Determine the (x, y) coordinate at the center of the cell enclosing the given text.  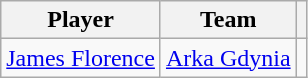
Player (81, 20)
Arka Gdynia (228, 58)
Team (228, 20)
James Florence (81, 58)
